For the text-containing cell, return its midpoint in [x, y] coordinate format. 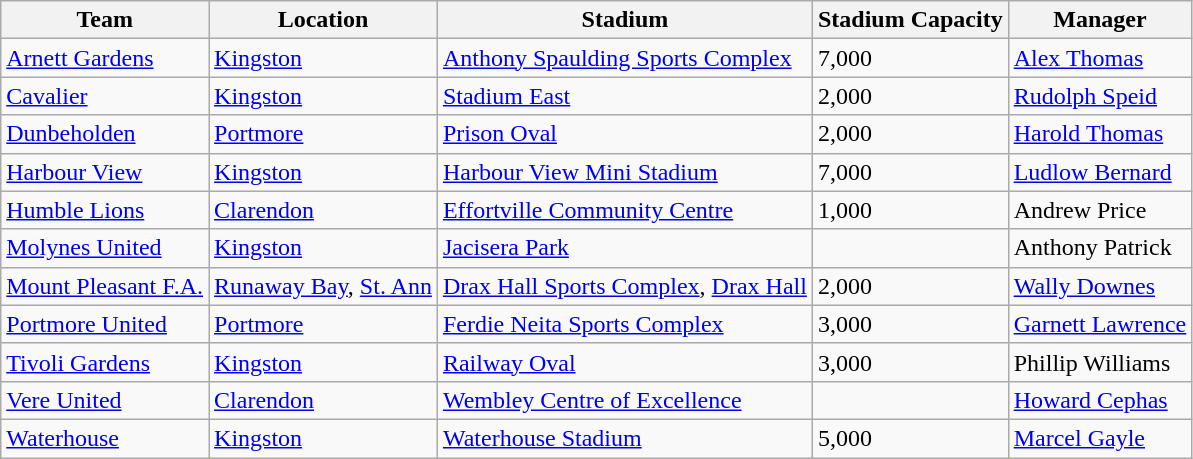
Wally Downes [1100, 286]
Andrew Price [1100, 210]
Anthony Spaulding Sports Complex [624, 58]
Wembley Centre of Excellence [624, 400]
Phillip Williams [1100, 362]
1,000 [910, 210]
5,000 [910, 438]
Arnett Gardens [105, 58]
Marcel Gayle [1100, 438]
Manager [1100, 20]
Rudolph Speid [1100, 96]
Harbour View Mini Stadium [624, 172]
Team [105, 20]
Waterhouse [105, 438]
Portmore United [105, 324]
Harbour View [105, 172]
Stadium East [624, 96]
Mount Pleasant F.A. [105, 286]
Railway Oval [624, 362]
Location [324, 20]
Anthony Patrick [1100, 248]
Dunbeholden [105, 134]
Effortville Community Centre [624, 210]
Ludlow Bernard [1100, 172]
Alex Thomas [1100, 58]
Waterhouse Stadium [624, 438]
Stadium [624, 20]
Harold Thomas [1100, 134]
Stadium Capacity [910, 20]
Tivoli Gardens [105, 362]
Molynes United [105, 248]
Howard Cephas [1100, 400]
Drax Hall Sports Complex, Drax Hall [624, 286]
Garnett Lawrence [1100, 324]
Cavalier [105, 96]
Prison Oval [624, 134]
Runaway Bay, St. Ann [324, 286]
Jacisera Park [624, 248]
Humble Lions [105, 210]
Vere United [105, 400]
Ferdie Neita Sports Complex [624, 324]
